From the cell containing the given text, extract its center point as [X, Y] coordinate. 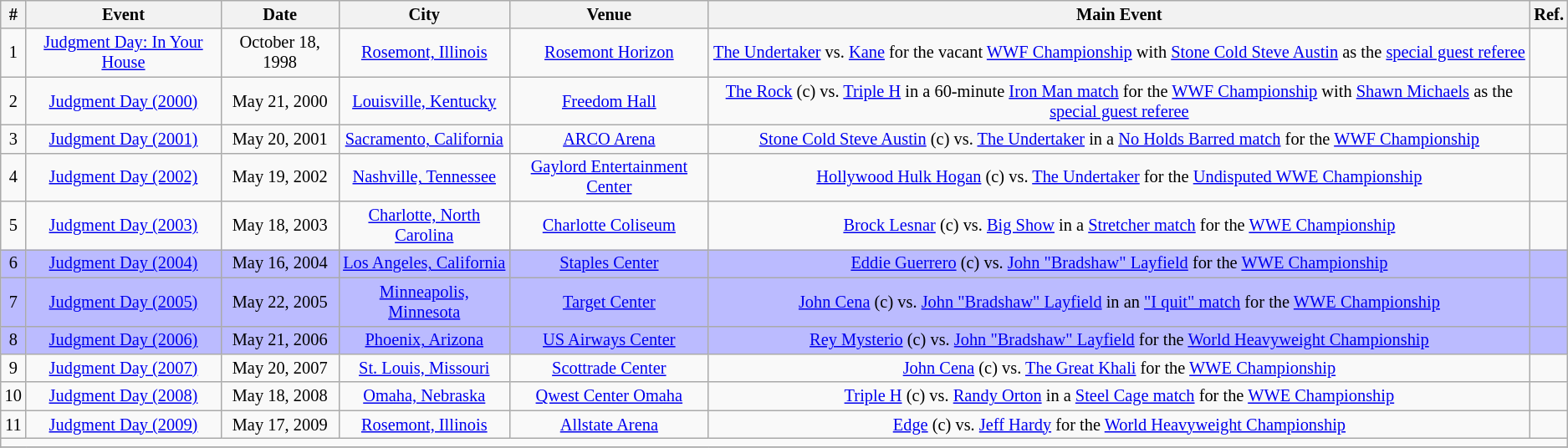
May 21, 2006 [279, 340]
Qwest Center Omaha [609, 396]
6 [13, 263]
October 18, 1998 [279, 53]
Judgment Day: In Your House [124, 53]
Los Angeles, California [424, 263]
Charlotte, North Carolina [424, 226]
Brock Lesnar (c) vs. Big Show in a Stretcher match for the WWE Championship [1119, 226]
Freedom Hall [609, 101]
May 18, 2008 [279, 396]
Louisville, Kentucky [424, 101]
Judgment Day (2005) [124, 302]
May 21, 2000 [279, 101]
Nashville, Tennessee [424, 177]
Judgment Day (2007) [124, 368]
May 20, 2007 [279, 368]
The Rock (c) vs. Triple H in a 60-minute Iron Man match for the WWF Championship with Shawn Michaels as the special guest referee [1119, 101]
Event [124, 14]
10 [13, 396]
8 [13, 340]
Eddie Guerrero (c) vs. John "Bradshaw" Layfield for the WWE Championship [1119, 263]
Gaylord Entertainment Center [609, 177]
Edge (c) vs. Jeff Hardy for the World Heavyweight Championship [1119, 425]
Rosemont Horizon [609, 53]
Main Event [1119, 14]
May 22, 2005 [279, 302]
Venue [609, 14]
City [424, 14]
ARCO Arena [609, 139]
# [13, 14]
St. Louis, Missouri [424, 368]
Triple H (c) vs. Randy Orton in a Steel Cage match for the WWE Championship [1119, 396]
Judgment Day (2002) [124, 177]
Hollywood Hulk Hogan (c) vs. The Undertaker for the Undisputed WWE Championship [1119, 177]
1 [13, 53]
Sacramento, California [424, 139]
Minneapolis, Minnesota [424, 302]
John Cena (c) vs. The Great Khali for the WWE Championship [1119, 368]
John Cena (c) vs. John "Bradshaw" Layfield in an "I quit" match for the WWE Championship [1119, 302]
Allstate Arena [609, 425]
Judgment Day (2003) [124, 226]
Judgment Day (2009) [124, 425]
Judgment Day (2001) [124, 139]
4 [13, 177]
Date [279, 14]
2 [13, 101]
5 [13, 226]
Judgment Day (2006) [124, 340]
May 18, 2003 [279, 226]
7 [13, 302]
Staples Center [609, 263]
Scottrade Center [609, 368]
Judgment Day (2000) [124, 101]
11 [13, 425]
Target Center [609, 302]
Stone Cold Steve Austin (c) vs. The Undertaker in a No Holds Barred match for the WWF Championship [1119, 139]
3 [13, 139]
Omaha, Nebraska [424, 396]
May 16, 2004 [279, 263]
Phoenix, Arizona [424, 340]
Charlotte Coliseum [609, 226]
Judgment Day (2008) [124, 396]
May 20, 2001 [279, 139]
Ref. [1549, 14]
May 17, 2009 [279, 425]
Rey Mysterio (c) vs. John "Bradshaw" Layfield for the World Heavyweight Championship [1119, 340]
The Undertaker vs. Kane for the vacant WWF Championship with Stone Cold Steve Austin as the special guest referee [1119, 53]
9 [13, 368]
US Airways Center [609, 340]
Judgment Day (2004) [124, 263]
May 19, 2002 [279, 177]
